Return [X, Y] of the center of cell containing provided text 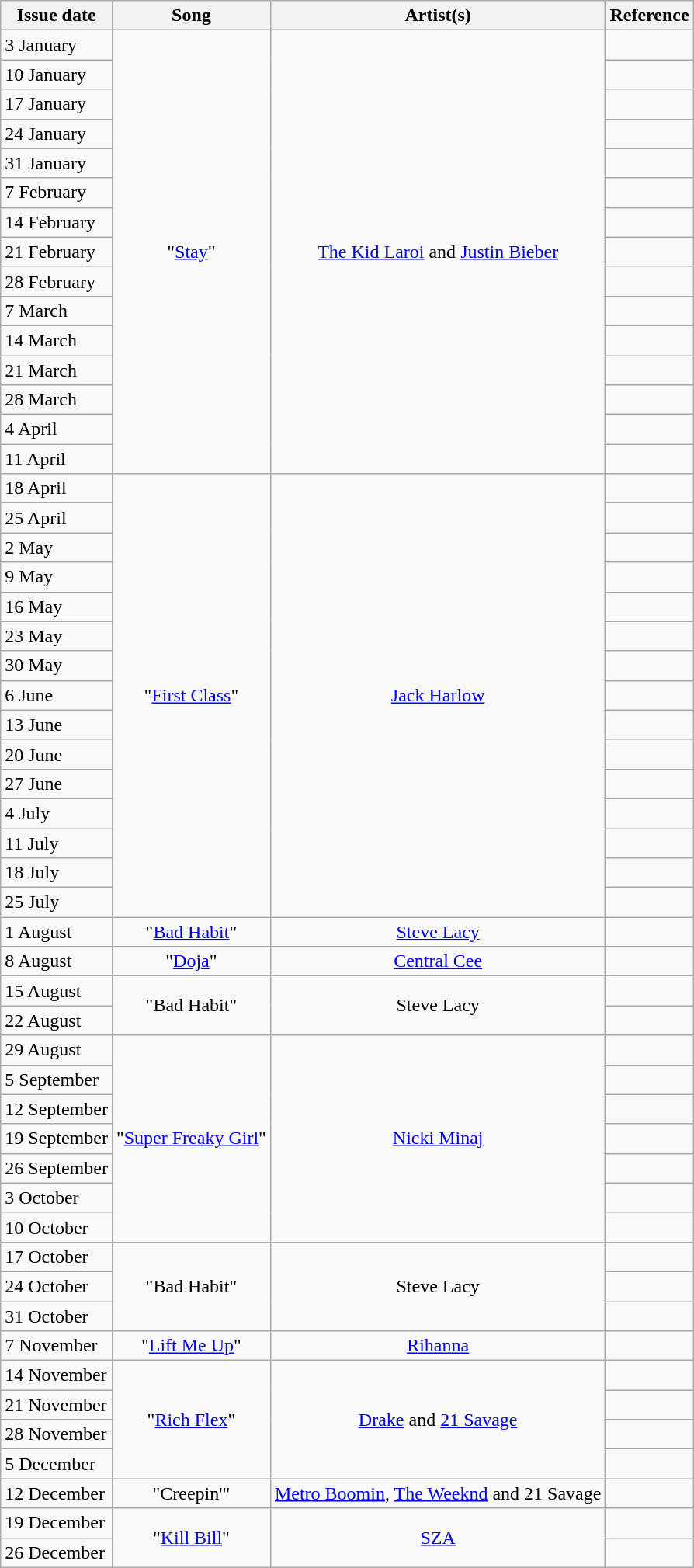
10 October [57, 1227]
25 April [57, 518]
1 August [57, 932]
22 August [57, 1020]
"Kill Bill" [191, 1538]
12 September [57, 1109]
4 April [57, 429]
3 October [57, 1198]
14 November [57, 1375]
"Super Freaky Girl" [191, 1139]
The Kid Laroi and Justin Bieber [438, 252]
20 June [57, 754]
21 February [57, 252]
26 September [57, 1168]
2 May [57, 548]
Jack Harlow [438, 696]
Artist(s) [438, 16]
17 October [57, 1257]
18 July [57, 873]
11 April [57, 459]
Reference [649, 16]
"Lift Me Up" [191, 1346]
31 January [57, 163]
4 July [57, 813]
"Creepin'" [191, 1493]
14 February [57, 222]
Rihanna [438, 1346]
Issue date [57, 16]
27 June [57, 784]
3 January [57, 45]
19 December [57, 1523]
Drake and 21 Savage [438, 1420]
8 August [57, 961]
14 March [57, 340]
28 November [57, 1434]
"Stay" [191, 252]
5 September [57, 1080]
12 December [57, 1493]
"Doja" [191, 961]
Central Cee [438, 961]
15 August [57, 991]
11 July [57, 843]
5 December [57, 1464]
31 October [57, 1316]
SZA [438, 1538]
28 February [57, 281]
30 May [57, 666]
7 November [57, 1346]
25 July [57, 902]
13 June [57, 725]
28 March [57, 400]
21 November [57, 1405]
16 May [57, 607]
21 March [57, 370]
Nicki Minaj [438, 1139]
Metro Boomin, The Weeknd and 21 Savage [438, 1493]
19 September [57, 1139]
"First Class" [191, 696]
Song [191, 16]
10 January [57, 75]
9 May [57, 577]
7 March [57, 311]
24 October [57, 1286]
18 April [57, 488]
17 January [57, 104]
26 December [57, 1552]
29 August [57, 1050]
7 February [57, 193]
"Rich Flex" [191, 1420]
23 May [57, 636]
6 June [57, 695]
24 January [57, 134]
